Output the [X, Y] coordinate of the center of the cell containing the given text.  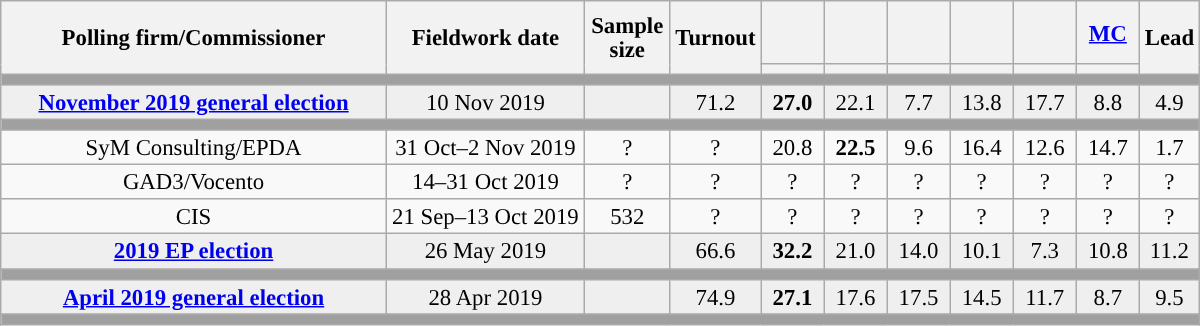
November 2019 general election [194, 102]
13.8 [982, 102]
CIS [194, 218]
21.0 [856, 252]
8.7 [1108, 296]
22.5 [856, 148]
27.1 [792, 296]
11.7 [1044, 296]
66.6 [716, 252]
10.1 [982, 252]
28 Apr 2019 [485, 296]
32.2 [792, 252]
14–31 Oct 2019 [485, 182]
14.5 [982, 296]
9.6 [918, 148]
26 May 2019 [485, 252]
2019 EP election [194, 252]
22.1 [856, 102]
1.7 [1169, 148]
Fieldwork date [485, 38]
21 Sep–13 Oct 2019 [485, 218]
Polling firm/Commissioner [194, 38]
Sample size [627, 38]
MC [1108, 32]
7.7 [918, 102]
8.8 [1108, 102]
7.3 [1044, 252]
16.4 [982, 148]
Lead [1169, 38]
17.7 [1044, 102]
10 Nov 2019 [485, 102]
14.7 [1108, 148]
April 2019 general election [194, 296]
17.5 [918, 296]
532 [627, 218]
SyM Consulting/EPDA [194, 148]
Turnout [716, 38]
20.8 [792, 148]
71.2 [716, 102]
14.0 [918, 252]
27.0 [792, 102]
12.6 [1044, 148]
31 Oct–2 Nov 2019 [485, 148]
74.9 [716, 296]
9.5 [1169, 296]
17.6 [856, 296]
11.2 [1169, 252]
GAD3/Vocento [194, 182]
10.8 [1108, 252]
4.9 [1169, 102]
